Determine the [x, y] coordinate at the center of the cell enclosing the given text.  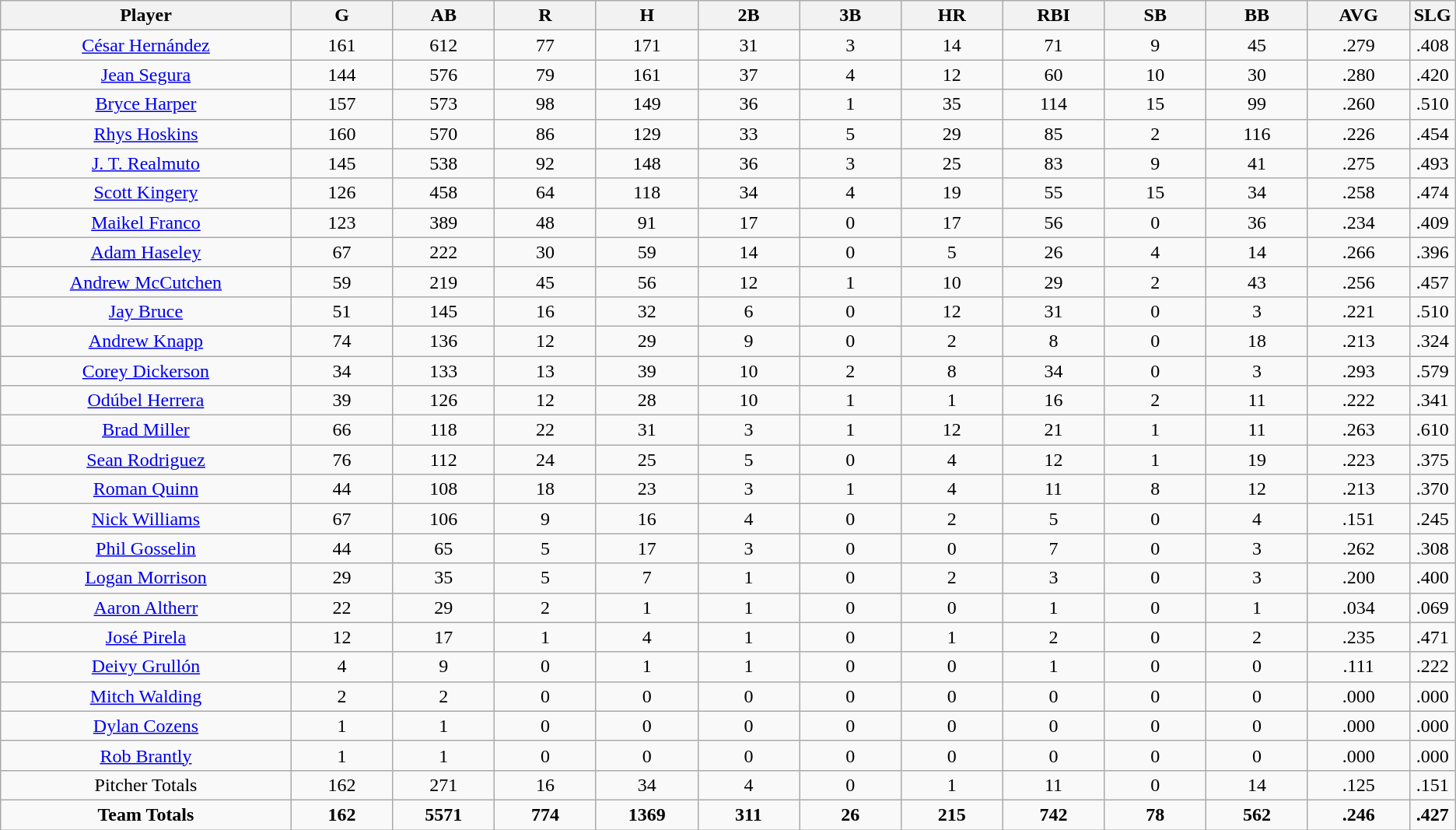
.280 [1358, 75]
32 [647, 311]
5571 [443, 814]
Sean Rodriguez [146, 460]
H [647, 16]
65 [443, 548]
538 [443, 163]
85 [1053, 134]
99 [1257, 104]
Mitch Walding [146, 696]
Deivy Grullón [146, 667]
J. T. Realmuto [146, 163]
Jean Segura [146, 75]
43 [1257, 282]
1369 [647, 814]
Nick Williams [146, 519]
.275 [1358, 163]
Maikel Franco [146, 222]
.493 [1433, 163]
149 [647, 104]
160 [342, 134]
.245 [1433, 519]
311 [748, 814]
76 [342, 460]
.034 [1358, 608]
41 [1257, 163]
116 [1257, 134]
AVG [1358, 16]
Scott Kingery [146, 193]
.125 [1358, 785]
.200 [1358, 578]
.260 [1358, 104]
.221 [1358, 311]
.579 [1433, 371]
César Hernández [146, 45]
.400 [1433, 578]
148 [647, 163]
33 [748, 134]
Bryce Harper [146, 104]
74 [342, 341]
271 [443, 785]
37 [748, 75]
219 [443, 282]
3B [851, 16]
24 [546, 460]
.474 [1433, 193]
.408 [1433, 45]
Pitcher Totals [146, 785]
BB [1257, 16]
171 [647, 45]
77 [546, 45]
28 [647, 401]
562 [1257, 814]
.246 [1358, 814]
71 [1053, 45]
.223 [1358, 460]
Player [146, 16]
.266 [1358, 252]
.454 [1433, 134]
389 [443, 222]
576 [443, 75]
.396 [1433, 252]
742 [1053, 814]
.324 [1433, 341]
60 [1053, 75]
133 [443, 371]
Andrew Knapp [146, 341]
.427 [1433, 814]
86 [546, 134]
78 [1156, 814]
SB [1156, 16]
55 [1053, 193]
6 [748, 311]
136 [443, 341]
.262 [1358, 548]
91 [647, 222]
.226 [1358, 134]
Aaron Altherr [146, 608]
.457 [1433, 282]
23 [647, 489]
98 [546, 104]
.420 [1433, 75]
.279 [1358, 45]
157 [342, 104]
83 [1053, 163]
.375 [1433, 460]
G [342, 16]
48 [546, 222]
222 [443, 252]
Corey Dickerson [146, 371]
570 [443, 134]
66 [342, 430]
.341 [1433, 401]
114 [1053, 104]
774 [546, 814]
Rhys Hoskins [146, 134]
79 [546, 75]
106 [443, 519]
64 [546, 193]
Odúbel Herrera [146, 401]
458 [443, 193]
612 [443, 45]
SLG [1433, 16]
.610 [1433, 430]
.370 [1433, 489]
Logan Morrison [146, 578]
.258 [1358, 193]
144 [342, 75]
Adam Haseley [146, 252]
Roman Quinn [146, 489]
215 [952, 814]
92 [546, 163]
.235 [1358, 637]
108 [443, 489]
.263 [1358, 430]
.069 [1433, 608]
RBI [1053, 16]
.111 [1358, 667]
HR [952, 16]
.471 [1433, 637]
573 [443, 104]
Brad Miller [146, 430]
.308 [1433, 548]
Dylan Cozens [146, 726]
Team Totals [146, 814]
21 [1053, 430]
.409 [1433, 222]
123 [342, 222]
Andrew McCutchen [146, 282]
.234 [1358, 222]
AB [443, 16]
13 [546, 371]
Jay Bruce [146, 311]
112 [443, 460]
.293 [1358, 371]
.256 [1358, 282]
51 [342, 311]
R [546, 16]
Rob Brantly [146, 755]
Phil Gosselin [146, 548]
José Pirela [146, 637]
129 [647, 134]
2B [748, 16]
